Locate the cell with the specified text and output its [X, Y] center coordinate. 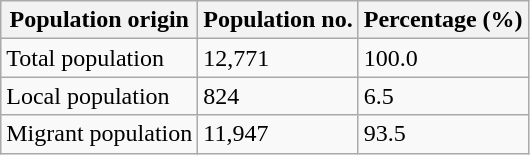
100.0 [443, 58]
93.5 [443, 134]
12,771 [278, 58]
Percentage (%) [443, 20]
Migrant population [100, 134]
Total population [100, 58]
Local population [100, 96]
11,947 [278, 134]
Population origin [100, 20]
6.5 [443, 96]
Population no. [278, 20]
824 [278, 96]
